Locate the cell with the specified text and output its [X, Y] center coordinate. 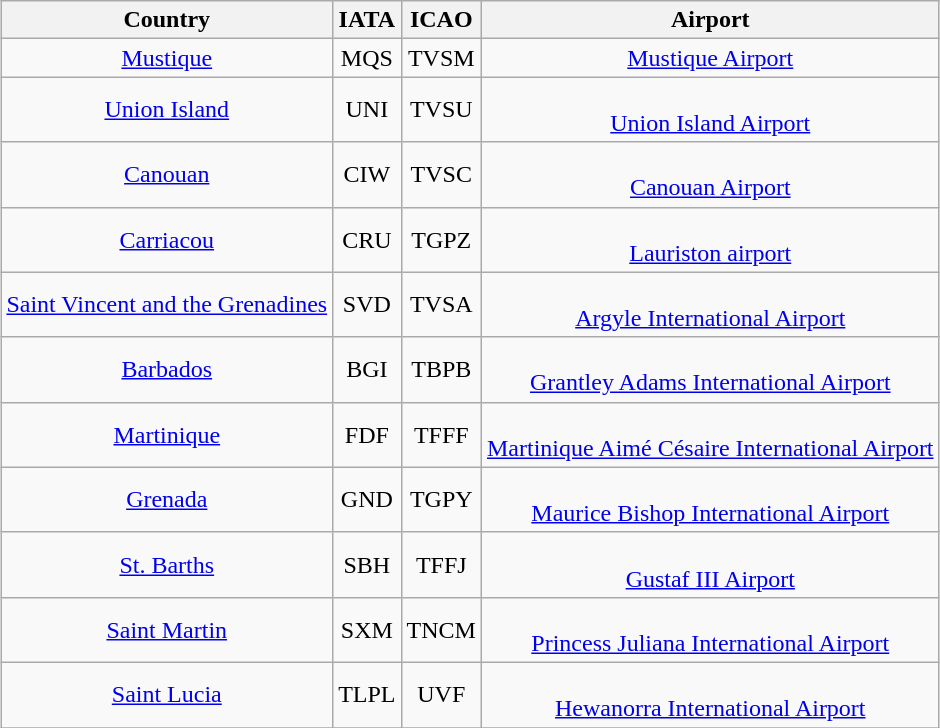
Saint Lucia [167, 694]
TBPB [441, 370]
FDF [367, 434]
Country [167, 20]
Martinique [167, 434]
TNCM [441, 630]
SBH [367, 564]
Union Island [167, 110]
SXM [367, 630]
CRU [367, 240]
Grantley Adams International Airport [710, 370]
St. Barths [167, 564]
TGPZ [441, 240]
Princess Juliana International Airport [710, 630]
TVSC [441, 174]
TVSU [441, 110]
Saint Vincent and the Grenadines [167, 304]
TVSA [441, 304]
Grenada [167, 500]
TFFJ [441, 564]
Argyle International Airport [710, 304]
TVSM [441, 58]
UVF [441, 694]
TLPL [367, 694]
Mustique Airport [710, 58]
IATA [367, 20]
MQS [367, 58]
UNI [367, 110]
ICAO [441, 20]
Gustaf III Airport [710, 564]
Mustique [167, 58]
Canouan Airport [710, 174]
TFFF [441, 434]
SVD [367, 304]
CIW [367, 174]
Airport [710, 20]
Canouan [167, 174]
Barbados [167, 370]
Lauriston airport [710, 240]
Martinique Aimé Césaire International Airport [710, 434]
Union Island Airport [710, 110]
BGI [367, 370]
TGPY [441, 500]
GND [367, 500]
Carriacou [167, 240]
Maurice Bishop International Airport [710, 500]
Saint Martin [167, 630]
Hewanorra International Airport [710, 694]
